Scan for the cell matching the given text and deliver its (x, y) coordinate at center. 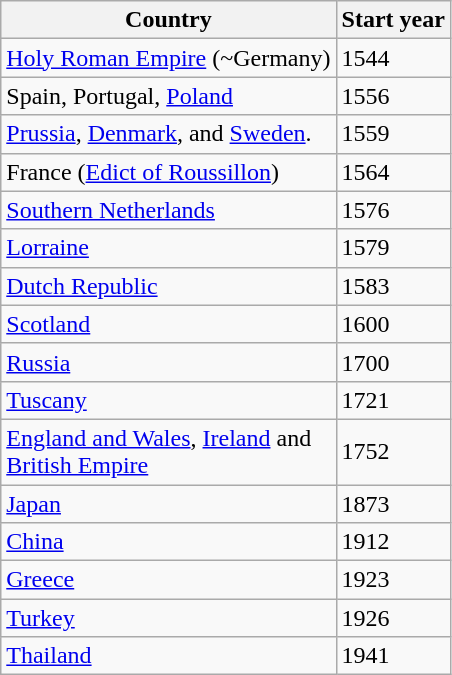
1579 (393, 248)
Spain, Portugal, Poland (168, 96)
Thailand (168, 656)
Scotland (168, 324)
France (Edict of Roussillon) (168, 172)
Dutch Republic (168, 286)
Turkey (168, 618)
1873 (393, 503)
1700 (393, 362)
1941 (393, 656)
1564 (393, 172)
1923 (393, 580)
Country (168, 20)
1721 (393, 400)
1912 (393, 542)
1600 (393, 324)
Holy Roman Empire (~Germany) (168, 58)
England and Wales, Ireland and British Empire (168, 452)
Start year (393, 20)
1556 (393, 96)
1576 (393, 210)
1583 (393, 286)
Southern Netherlands (168, 210)
1559 (393, 134)
Tuscany (168, 400)
1752 (393, 452)
Japan (168, 503)
Greece (168, 580)
1926 (393, 618)
Prussia, Denmark, and Sweden. (168, 134)
China (168, 542)
1544 (393, 58)
Lorraine (168, 248)
Russia (168, 362)
